Determine the (x, y) coordinate at the center of the cell enclosing the given text.  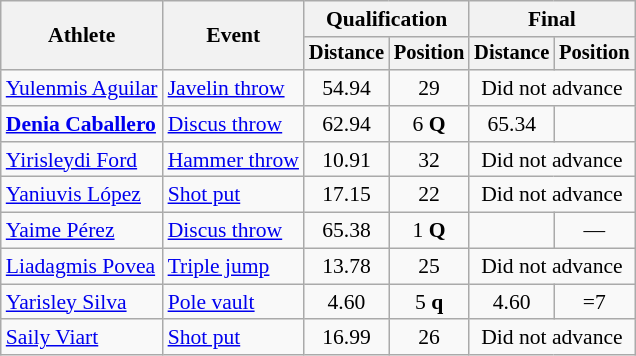
16.99 (346, 338)
Yaniuvis López (82, 195)
Denia Caballero (82, 124)
Yaime Pérez (82, 231)
6 Q (429, 124)
62.94 (346, 124)
13.78 (346, 267)
5 q (429, 302)
25 (429, 267)
1 Q (429, 231)
Final (552, 19)
— (594, 231)
29 (429, 88)
65.34 (512, 124)
Javelin throw (234, 88)
Liadagmis Povea (82, 267)
Hammer throw (234, 160)
32 (429, 160)
26 (429, 338)
22 (429, 195)
Qualification (386, 19)
Pole vault (234, 302)
10.91 (346, 160)
Event (234, 36)
Saily Viart (82, 338)
65.38 (346, 231)
17.15 (346, 195)
=7 (594, 302)
Yarisley Silva (82, 302)
54.94 (346, 88)
Triple jump (234, 267)
Yirisleydi Ford (82, 160)
Yulenmis Aguilar (82, 88)
Athlete (82, 36)
